Detect which cell encompasses the target text, then output its [X, Y] center coordinate. 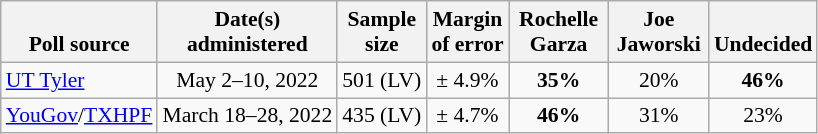
435 (LV) [382, 116]
501 (LV) [382, 80]
Poll source [80, 32]
20% [659, 80]
± 4.7% [467, 116]
May 2–10, 2022 [247, 80]
± 4.9% [467, 80]
YouGov/TXHPF [80, 116]
JoeJaworski [659, 32]
Undecided [763, 32]
RochelleGarza [559, 32]
Marginof error [467, 32]
UT Tyler [80, 80]
Samplesize [382, 32]
35% [559, 80]
23% [763, 116]
Date(s)administered [247, 32]
March 18–28, 2022 [247, 116]
31% [659, 116]
